Output the [x, y] coordinate of the center of the cell containing the given text.  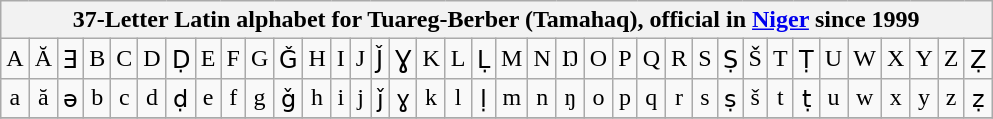
Ḷ [484, 59]
l [458, 98]
B [98, 59]
ǝ [71, 98]
Q [651, 59]
U [833, 59]
L [458, 59]
37-Letter Latin alphabet for Tuareg-Berber (Tamahaq), official in Niger since 1999 [496, 20]
j [360, 98]
Y [924, 59]
H [317, 59]
Ṣ [730, 59]
z [951, 98]
Ă [43, 59]
C [124, 59]
ṣ [730, 98]
p [625, 98]
X [895, 59]
n [542, 98]
J [360, 59]
ṭ [806, 98]
K [431, 59]
E [208, 59]
c [124, 98]
q [651, 98]
Z [951, 59]
g [259, 98]
f [233, 98]
G [259, 59]
w [865, 98]
ă [43, 98]
o [598, 98]
F [233, 59]
Ǝ [71, 59]
a [15, 98]
š [755, 98]
O [598, 59]
s [705, 98]
ǧ [288, 98]
Ẓ [978, 59]
S [705, 59]
i [340, 98]
P [625, 59]
ŋ [570, 98]
W [865, 59]
m [512, 98]
J̌ [380, 59]
r [680, 98]
k [431, 98]
Ṭ [806, 59]
ẓ [978, 98]
u [833, 98]
I [340, 59]
ḷ [484, 98]
y [924, 98]
ḍ [180, 98]
h [317, 98]
t [781, 98]
Ŋ [570, 59]
A [15, 59]
N [542, 59]
b [98, 98]
x [895, 98]
R [680, 59]
Ḍ [180, 59]
T [781, 59]
Ɣ [403, 59]
Ǧ [288, 59]
e [208, 98]
d [152, 98]
M [512, 59]
D [152, 59]
ǰ [380, 98]
Š [755, 59]
ɣ [403, 98]
